Detect which cell encompasses the target text, then output its (X, Y) center coordinate. 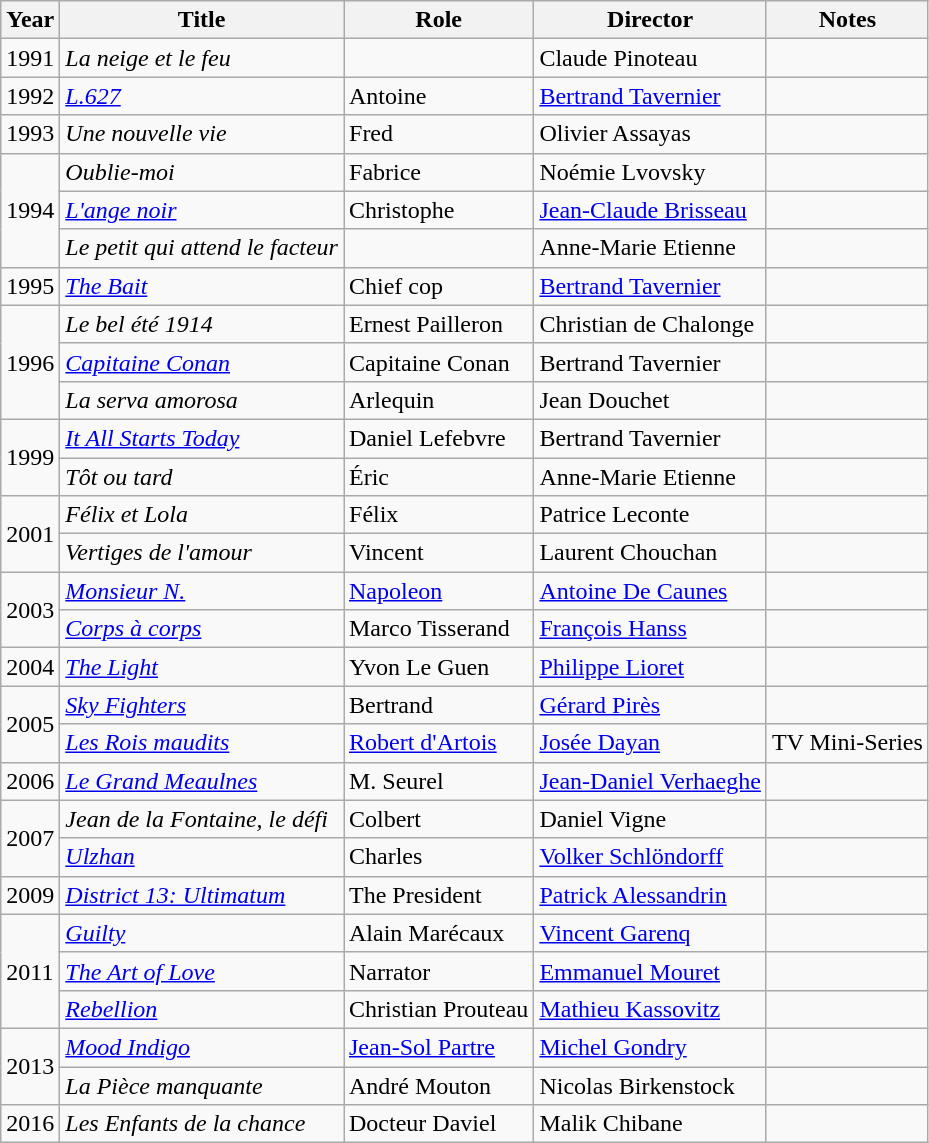
Year (30, 20)
Les Enfants de la chance (202, 1124)
Le bel été 1914 (202, 324)
Yvon Le Guen (439, 667)
The Light (202, 667)
2005 (30, 724)
Une nouvelle vie (202, 134)
Michel Gondry (650, 1047)
1996 (30, 362)
Christian de Chalonge (650, 324)
Director (650, 20)
Corps à corps (202, 629)
Role (439, 20)
It All Starts Today (202, 438)
Jean-Sol Partre (439, 1047)
M. Seurel (439, 781)
Robert d'Artois (439, 743)
Oublie-moi (202, 172)
Félix (439, 515)
Napoleon (439, 591)
Claude Pinoteau (650, 58)
Mathieu Kassovitz (650, 1009)
Ulzhan (202, 857)
Éric (439, 477)
Josée Dayan (650, 743)
Gérard Pirès (650, 705)
Charles (439, 857)
Alain Marécaux (439, 933)
Le petit qui attend le facteur (202, 248)
Rebellion (202, 1009)
Nicolas Birkenstock (650, 1085)
Monsieur N. (202, 591)
1995 (30, 286)
La Pièce manquante (202, 1085)
Jean-Claude Brisseau (650, 210)
Sky Fighters (202, 705)
Bertrand (439, 705)
The Art of Love (202, 971)
Christophe (439, 210)
André Mouton (439, 1085)
Antoine De Caunes (650, 591)
2006 (30, 781)
1992 (30, 96)
Daniel Lefebvre (439, 438)
Narrator (439, 971)
The President (439, 895)
Jean Douchet (650, 400)
1999 (30, 457)
TV Mini-Series (847, 743)
Vincent (439, 553)
1993 (30, 134)
François Hanss (650, 629)
Patrice Leconte (650, 515)
Les Rois maudits (202, 743)
Noémie Lvovsky (650, 172)
Félix et Lola (202, 515)
District 13: Ultimatum (202, 895)
2003 (30, 610)
Jean de la Fontaine, le défi (202, 819)
L'ange noir (202, 210)
The Bait (202, 286)
Fabrice (439, 172)
Guilty (202, 933)
Vertiges de l'amour (202, 553)
Le Grand Meaulnes (202, 781)
La serva amorosa (202, 400)
Arlequin (439, 400)
2007 (30, 838)
Patrick Alessandrin (650, 895)
Mood Indigo (202, 1047)
Volker Schlöndorff (650, 857)
Laurent Chouchan (650, 553)
1994 (30, 210)
Daniel Vigne (650, 819)
2016 (30, 1124)
2001 (30, 534)
Colbert (439, 819)
Docteur Daviel (439, 1124)
2013 (30, 1066)
L.627 (202, 96)
Emmanuel Mouret (650, 971)
Christian Prouteau (439, 1009)
Vincent Garenq (650, 933)
Notes (847, 20)
Philippe Lioret (650, 667)
Olivier Assayas (650, 134)
La neige et le feu (202, 58)
Malik Chibane (650, 1124)
2004 (30, 667)
Antoine (439, 96)
Ernest Pailleron (439, 324)
Tôt ou tard (202, 477)
Fred (439, 134)
Marco Tisserand (439, 629)
2011 (30, 971)
Jean-Daniel Verhaeghe (650, 781)
2009 (30, 895)
Title (202, 20)
1991 (30, 58)
Chief cop (439, 286)
